Scan for the cell matching the given text and deliver its (x, y) coordinate at center. 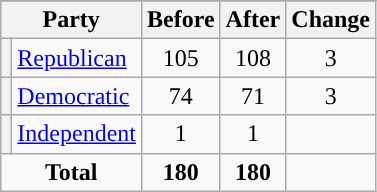
105 (180, 58)
Before (180, 20)
After (253, 20)
74 (180, 96)
Party (72, 20)
108 (253, 58)
Independent (77, 134)
Democratic (77, 96)
71 (253, 96)
Total (72, 172)
Republican (77, 58)
Change (331, 20)
